For the text-containing cell, return its midpoint in (x, y) coordinate format. 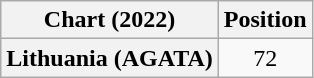
Chart (2022) (110, 20)
72 (265, 58)
Lithuania (AGATA) (110, 58)
Position (265, 20)
